Detect which cell encompasses the target text, then output its [x, y] center coordinate. 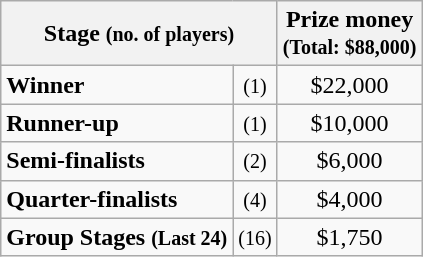
(2) [255, 161]
Semi-finalists [117, 161]
(4) [255, 199]
Prize money(Total: $88,000) [350, 34]
Stage (no. of players) [139, 34]
$4,000 [350, 199]
(16) [255, 237]
$10,000 [350, 123]
$6,000 [350, 161]
$22,000 [350, 85]
Group Stages (Last 24) [117, 237]
$1,750 [350, 237]
Quarter-finalists [117, 199]
Winner [117, 85]
Runner-up [117, 123]
